Pinpoint the cell where the given text exists, returning its [x, y] midpoint coordinate. 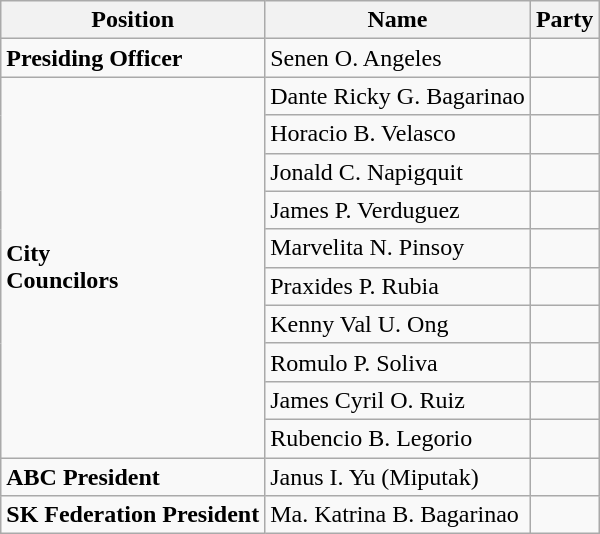
Presiding Officer [133, 58]
Marvelita N. Pinsoy [398, 248]
Jonald C. Napigquit [398, 172]
James P. Verduguez [398, 210]
SK Federation President [133, 515]
Janus I. Yu (Miputak) [398, 477]
Ma. Katrina B. Bagarinao [398, 515]
Senen O. Angeles [398, 58]
Name [398, 20]
Romulo P. Soliva [398, 362]
Praxides P. Rubia [398, 286]
Dante Ricky G. Bagarinao [398, 96]
Kenny Val U. Ong [398, 324]
Horacio B. Velasco [398, 134]
Position [133, 20]
James Cyril O. Ruiz [398, 400]
ABC President [133, 477]
CityCouncilors [133, 268]
Party [564, 20]
Rubencio B. Legorio [398, 438]
